Find where the given text appears and provide that cell's center as [X, Y] coordinate. 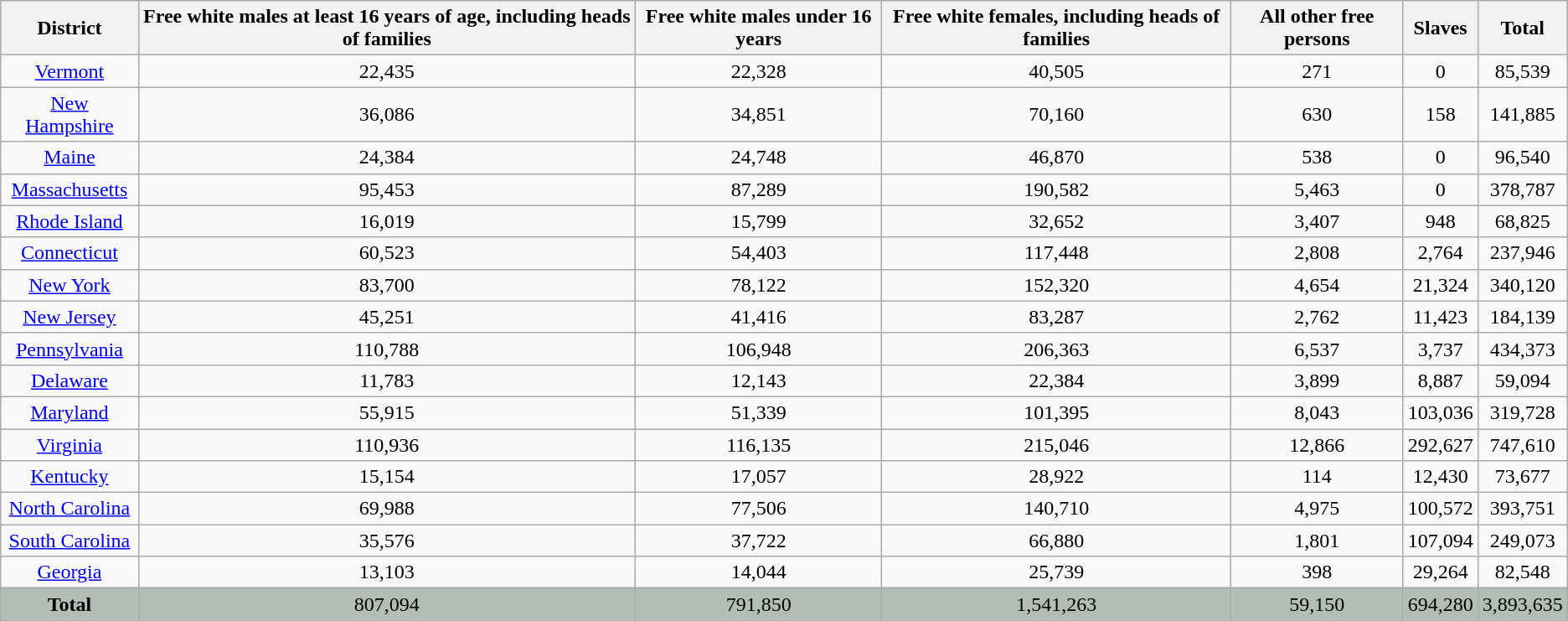
101,395 [1057, 412]
141,885 [1523, 114]
77,506 [758, 509]
4,654 [1317, 285]
87,289 [758, 189]
24,384 [387, 158]
393,751 [1523, 509]
378,787 [1523, 189]
110,788 [387, 349]
106,948 [758, 349]
13,103 [387, 572]
237,946 [1523, 253]
340,120 [1523, 285]
54,403 [758, 253]
Maine [70, 158]
Vermont [70, 71]
3,899 [1317, 380]
158 [1441, 114]
37,722 [758, 541]
694,280 [1441, 604]
8,887 [1441, 380]
2,764 [1441, 253]
32,652 [1057, 221]
24,748 [758, 158]
249,073 [1523, 541]
2,808 [1317, 253]
69,988 [387, 509]
60,523 [387, 253]
538 [1317, 158]
16,019 [387, 221]
70,160 [1057, 114]
Free white females, including heads of families [1057, 28]
Pennsylvania [70, 349]
29,264 [1441, 572]
22,435 [387, 71]
Rhode Island [70, 221]
152,320 [1057, 285]
17,057 [758, 477]
184,139 [1523, 317]
107,094 [1441, 541]
3,737 [1441, 349]
271 [1317, 71]
11,423 [1441, 317]
21,324 [1441, 285]
747,610 [1523, 445]
34,851 [758, 114]
434,373 [1523, 349]
66,880 [1057, 541]
28,922 [1057, 477]
35,576 [387, 541]
New Jersey [70, 317]
117,448 [1057, 253]
73,677 [1523, 477]
22,328 [758, 71]
190,582 [1057, 189]
78,122 [758, 285]
95,453 [387, 189]
83,287 [1057, 317]
3,893,635 [1523, 604]
Virginia [70, 445]
1,801 [1317, 541]
59,150 [1317, 604]
14,044 [758, 572]
New Hampshire [70, 114]
Slaves [1441, 28]
Kentucky [70, 477]
New York [70, 285]
36,086 [387, 114]
55,915 [387, 412]
Delaware [70, 380]
Free white males at least 16 years of age, including heads of families [387, 28]
319,728 [1523, 412]
25,739 [1057, 572]
15,799 [758, 221]
114 [1317, 477]
Free white males under 16 years [758, 28]
292,627 [1441, 445]
11,783 [387, 380]
68,825 [1523, 221]
116,135 [758, 445]
85,539 [1523, 71]
140,710 [1057, 509]
South Carolina [70, 541]
Maryland [70, 412]
110,936 [387, 445]
83,700 [387, 285]
22,384 [1057, 380]
59,094 [1523, 380]
96,540 [1523, 158]
1,541,263 [1057, 604]
103,036 [1441, 412]
All other free persons [1317, 28]
791,850 [758, 604]
46,870 [1057, 158]
District [70, 28]
5,463 [1317, 189]
82,548 [1523, 572]
12,866 [1317, 445]
807,094 [387, 604]
100,572 [1441, 509]
2,762 [1317, 317]
Connecticut [70, 253]
12,430 [1441, 477]
12,143 [758, 380]
8,043 [1317, 412]
41,416 [758, 317]
45,251 [387, 317]
40,505 [1057, 71]
Georgia [70, 572]
948 [1441, 221]
North Carolina [70, 509]
630 [1317, 114]
3,407 [1317, 221]
Massachusetts [70, 189]
398 [1317, 572]
215,046 [1057, 445]
15,154 [387, 477]
6,537 [1317, 349]
4,975 [1317, 509]
206,363 [1057, 349]
51,339 [758, 412]
